Find where the given text appears and provide that cell's center as (X, Y) coordinate. 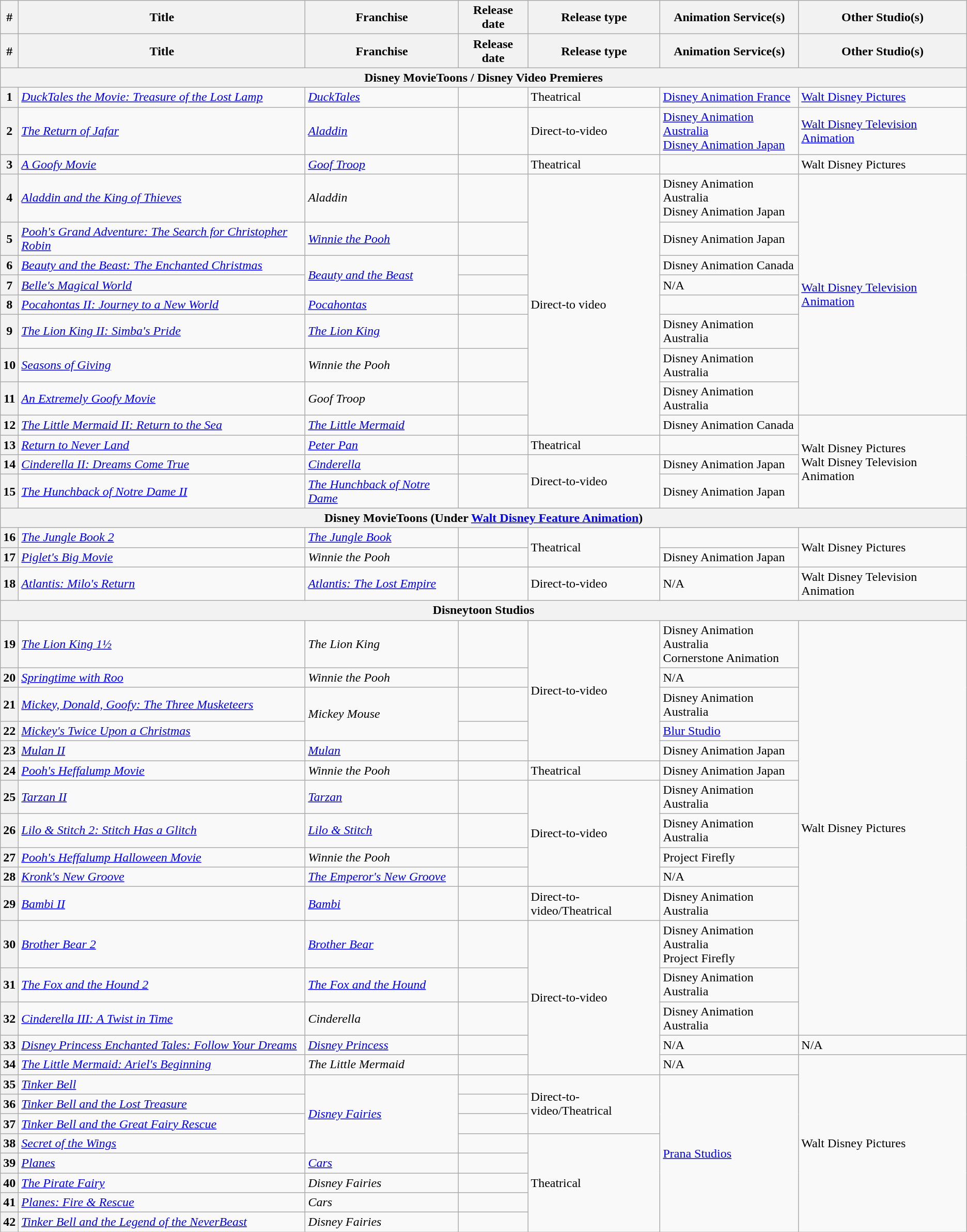
A Goofy Movie (162, 164)
DuckTales the Movie: Treasure of the Lost Lamp (162, 97)
Lilo & Stitch (382, 831)
12 (9, 425)
Pooh's Grand Adventure: The Search for Christopher Robin (162, 239)
Planes: Fire & Rescue (162, 1203)
9 (9, 331)
Direct-to video (594, 305)
Pocahontas (382, 304)
6 (9, 265)
Secret of the Wings (162, 1143)
The Return of Jafar (162, 131)
Bambi (382, 903)
42 (9, 1222)
40 (9, 1183)
32 (9, 1018)
The Little Mermaid: Ariel's Beginning (162, 1065)
34 (9, 1065)
2 (9, 131)
DuckTales (382, 97)
Tinker Bell and the Great Fairy Rescue (162, 1123)
10 (9, 365)
Tinker Bell and the Lost Treasure (162, 1104)
7 (9, 285)
Cinderella II: Dreams Come True (162, 465)
The Lion King 1½ (162, 644)
Disney Animation AustraliaCornerstone Animation (729, 644)
Mickey's Twice Upon a Christmas (162, 731)
38 (9, 1143)
Return to Never Land (162, 445)
The Emperor's New Groove (382, 877)
Tinker Bell and the Legend of the NeverBeast (162, 1222)
20 (9, 677)
31 (9, 985)
39 (9, 1163)
Seasons of Giving (162, 365)
23 (9, 750)
Mickey, Donald, Goofy: The Three Musketeers (162, 704)
An Extremely Goofy Movie (162, 399)
Brother Bear 2 (162, 944)
Disneytoon Studios (484, 610)
13 (9, 445)
Pocahontas II: Journey to a New World (162, 304)
Tinker Bell (162, 1084)
Aladdin and the King of Thieves (162, 198)
28 (9, 877)
Walt Disney PicturesWalt Disney Television Animation (882, 462)
30 (9, 944)
24 (9, 771)
18 (9, 584)
5 (9, 239)
Belle's Magical World (162, 285)
The Hunchback of Notre Dame (382, 491)
Prana Studios (729, 1153)
19 (9, 644)
35 (9, 1084)
17 (9, 557)
15 (9, 491)
Disney Animation France (729, 97)
Beauty and the Beast (382, 275)
The Little Mermaid II: Return to the Sea (162, 425)
1 (9, 97)
Project Firefly (729, 857)
The Hunchback of Notre Dame II (162, 491)
3 (9, 164)
21 (9, 704)
Pooh's Heffalump Movie (162, 771)
Tarzan (382, 797)
Beauty and the Beast: The Enchanted Christmas (162, 265)
Planes (162, 1163)
37 (9, 1123)
Disney Princess (382, 1045)
Bambi II (162, 903)
Disney MovieToons (Under Walt Disney Feature Animation) (484, 518)
41 (9, 1203)
Pooh's Heffalump Halloween Movie (162, 857)
Disney Princess Enchanted Tales: Follow Your Dreams (162, 1045)
36 (9, 1104)
The Fox and the Hound 2 (162, 985)
Cinderella III: A Twist in Time (162, 1018)
Atlantis: Milo's Return (162, 584)
29 (9, 903)
22 (9, 731)
8 (9, 304)
The Jungle Book (382, 537)
The Jungle Book 2 (162, 537)
Mulan II (162, 750)
Atlantis: The Lost Empire (382, 584)
The Lion King II: Simba's Pride (162, 331)
Disney Animation AustraliaProject Firefly (729, 944)
14 (9, 465)
16 (9, 537)
Lilo & Stitch 2: Stitch Has a Glitch (162, 831)
Disney MovieToons / Disney Video Premieres (484, 78)
4 (9, 198)
33 (9, 1045)
Mulan (382, 750)
Blur Studio (729, 731)
Brother Bear (382, 944)
The Pirate Fairy (162, 1183)
Springtime with Roo (162, 677)
Peter Pan (382, 445)
Piglet's Big Movie (162, 557)
11 (9, 399)
25 (9, 797)
27 (9, 857)
The Fox and the Hound (382, 985)
26 (9, 831)
Mickey Mouse (382, 714)
Kronk's New Groove (162, 877)
Tarzan II (162, 797)
